Provide the [x, y] coordinate of the cell's center where the given text is located.  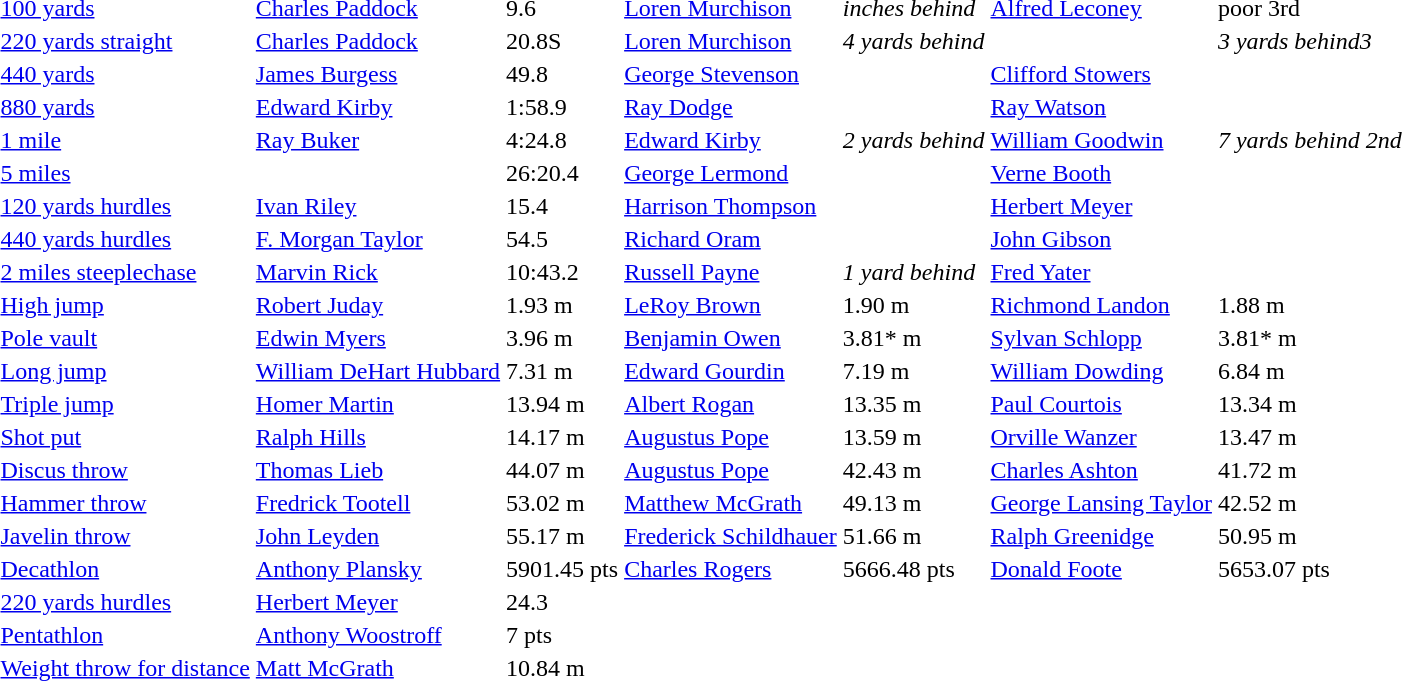
Ivan Riley [378, 206]
42.43 m [914, 470]
15.4 [562, 206]
Ray Watson [1101, 107]
Richard Oram [731, 239]
Charles Ashton [1101, 470]
1.90 m [914, 305]
7 pts [562, 635]
24.3 [562, 602]
10:43.2 [562, 272]
LeRoy Brown [731, 305]
Ralph Greenidge [1101, 536]
Ray Buker [378, 140]
Marvin Rick [378, 272]
Ralph Hills [378, 437]
44.07 m [562, 470]
5666.48 pts [914, 569]
7.31 m [562, 371]
14.17 m [562, 437]
26:20.4 [562, 173]
2 yards behind [914, 140]
Fred Yater [1101, 272]
55.17 m [562, 536]
Robert Juday [378, 305]
William Goodwin [1101, 140]
George Lansing Taylor [1101, 503]
Matthew McGrath [731, 503]
Thomas Lieb [378, 470]
Benjamin Owen [731, 338]
Charles Paddock [378, 41]
William Dowding [1101, 371]
54.5 [562, 239]
4:24.8 [562, 140]
1:58.9 [562, 107]
Clifford Stowers [1101, 74]
George Stevenson [731, 74]
Edward Gourdin [731, 371]
4 yards behind [914, 41]
Fredrick Tootell [378, 503]
Frederick Schildhauer [731, 536]
Richmond Landon [1101, 305]
13.35 m [914, 404]
Russell Payne [731, 272]
F. Morgan Taylor [378, 239]
Anthony Plansky [378, 569]
Anthony Woostroff [378, 635]
3.96 m [562, 338]
1 yard behind [914, 272]
Charles Rogers [731, 569]
Ray Dodge [731, 107]
49.13 m [914, 503]
James Burgess [378, 74]
Loren Murchison [731, 41]
13.59 m [914, 437]
Sylvan Schlopp [1101, 338]
Verne Booth [1101, 173]
Orville Wanzer [1101, 437]
Albert Rogan [731, 404]
53.02 m [562, 503]
Harrison Thompson [731, 206]
William DeHart Hubbard [378, 371]
49.8 [562, 74]
Paul Courtois [1101, 404]
13.94 m [562, 404]
Donald Foote [1101, 569]
7.19 m [914, 371]
20.8S [562, 41]
1.93 m [562, 305]
George Lermond [731, 173]
Homer Martin [378, 404]
5901.45 pts [562, 569]
3.81* m [914, 338]
Edwin Myers [378, 338]
John Gibson [1101, 239]
51.66 m [914, 536]
John Leyden [378, 536]
